Provide the [x, y] coordinate of the cell's center where the given text is located.  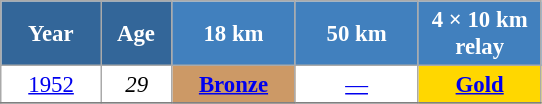
29 [136, 85]
4 × 10 km relay [480, 34]
1952 [52, 85]
18 km [234, 34]
Year [52, 34]
Gold [480, 85]
Bronze [234, 85]
— [356, 85]
50 km [356, 34]
Age [136, 34]
